Extract the (x, y) coordinate from the center of the cell holding the provided text.  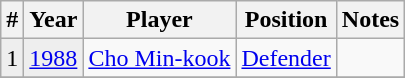
Notes (370, 20)
# (12, 20)
Player (160, 20)
Defender (286, 58)
Position (286, 20)
Year (54, 20)
Cho Min-kook (160, 58)
1 (12, 58)
1988 (54, 58)
